For the text-containing cell, return its midpoint in (x, y) coordinate format. 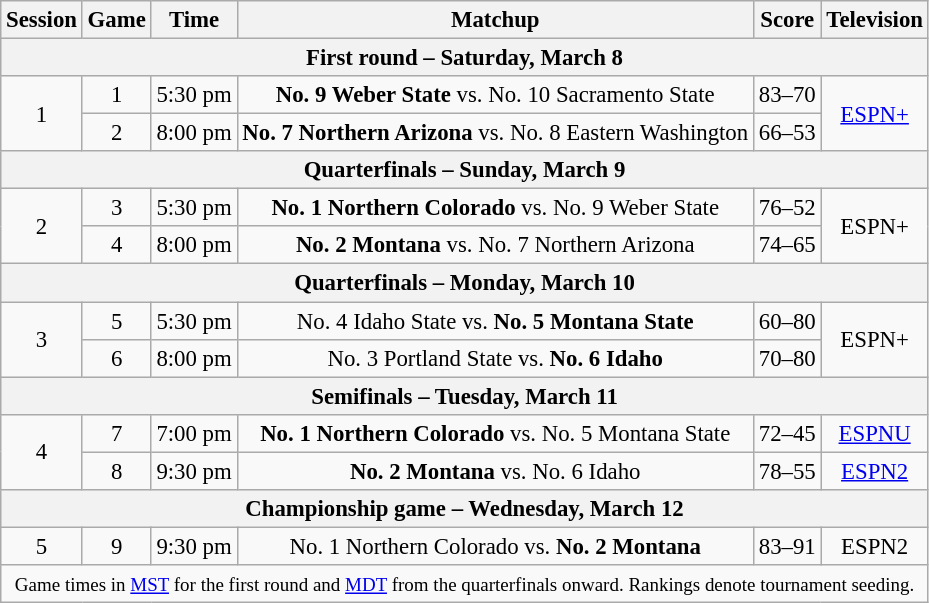
No. 7 Northern Arizona vs. No. 8 Eastern Washington (495, 133)
66–53 (787, 133)
ESPNU (874, 433)
Championship game – Wednesday, March 12 (465, 509)
Quarterfinals – Monday, March 10 (465, 283)
Time (194, 20)
60–80 (787, 321)
7 (116, 433)
Television (874, 20)
No. 2 Montana vs. No. 6 Idaho (495, 471)
Session (42, 20)
No. 1 Northern Colorado vs. No. 2 Montana (495, 546)
70–80 (787, 358)
76–52 (787, 208)
No. 9 Weber State vs. No. 10 Sacramento State (495, 95)
Game (116, 20)
Matchup (495, 20)
7:00 pm (194, 433)
No. 1 Northern Colorado vs. No. 5 Montana State (495, 433)
Quarterfinals – Sunday, March 9 (465, 170)
8 (116, 471)
83–91 (787, 546)
No. 1 Northern Colorado vs. No. 9 Weber State (495, 208)
No. 3 Portland State vs. No. 6 Idaho (495, 358)
9 (116, 546)
No. 4 Idaho State vs. No. 5 Montana State (495, 321)
Score (787, 20)
78–55 (787, 471)
No. 2 Montana vs. No. 7 Northern Arizona (495, 245)
72–45 (787, 433)
6 (116, 358)
83–70 (787, 95)
Game times in MST for the first round and MDT from the quarterfinals onward. Rankings denote tournament seeding. (465, 584)
First round – Saturday, March 8 (465, 58)
74–65 (787, 245)
Semifinals – Tuesday, March 11 (465, 396)
